Detect which cell encompasses the target text, then output its [X, Y] center coordinate. 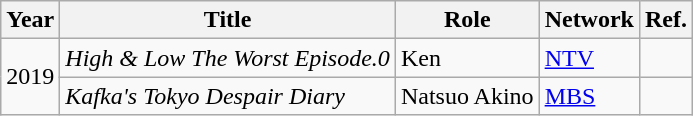
MBS [589, 96]
2019 [30, 77]
Kafka's Tokyo Despair Diary [228, 96]
Year [30, 20]
High & Low The Worst Episode.0 [228, 58]
Ref. [666, 20]
Ken [467, 58]
Natsuo Akino [467, 96]
Network [589, 20]
NTV [589, 58]
Title [228, 20]
Role [467, 20]
